Determine the (X, Y) coordinate at the center of the cell enclosing the given text.  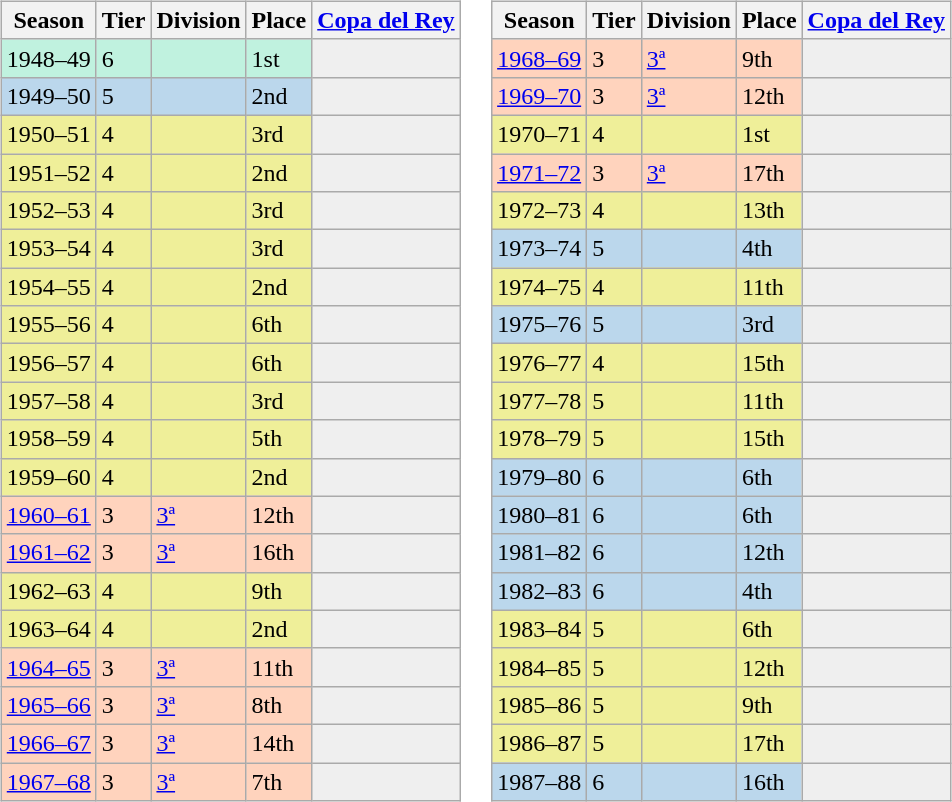
1968–69 (540, 58)
1975–76 (540, 325)
1959–60 (48, 477)
1972–73 (540, 211)
1953–54 (48, 249)
1969–70 (540, 96)
1979–80 (540, 477)
1960–61 (48, 515)
1973–74 (540, 249)
1952–53 (48, 211)
13th (769, 211)
1954–55 (48, 287)
1987–88 (540, 781)
1976–77 (540, 363)
1958–59 (48, 439)
1970–71 (540, 134)
1956–57 (48, 363)
1948–49 (48, 58)
1950–51 (48, 134)
1982–83 (540, 591)
1980–81 (540, 515)
1951–52 (48, 173)
1949–50 (48, 96)
1962–63 (48, 591)
1971–72 (540, 173)
1955–56 (48, 325)
1983–84 (540, 629)
1964–65 (48, 667)
1967–68 (48, 781)
1985–86 (540, 705)
14th (279, 743)
1981–82 (540, 553)
1984–85 (540, 667)
1965–66 (48, 705)
8th (279, 705)
1974–75 (540, 287)
7th (279, 781)
1966–67 (48, 743)
1957–58 (48, 401)
1961–62 (48, 553)
5th (279, 439)
1986–87 (540, 743)
1978–79 (540, 439)
1977–78 (540, 401)
1963–64 (48, 629)
